Locate the cell with the specified text and output its (x, y) center coordinate. 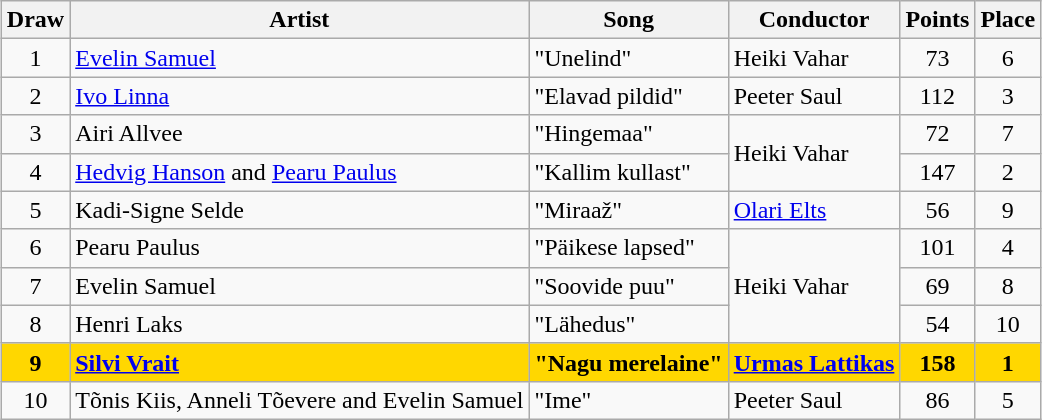
158 (938, 362)
"Kallim kullast" (628, 172)
Hedvig Hanson and Pearu Paulus (300, 172)
69 (938, 286)
112 (938, 96)
101 (938, 248)
"Soovide puu" (628, 286)
Conductor (814, 20)
Song (628, 20)
"Lähedus" (628, 324)
Silvi Vrait (300, 362)
86 (938, 400)
Airi Allvee (300, 134)
Pearu Paulus (300, 248)
Place (1008, 20)
54 (938, 324)
"Nagu merelaine" (628, 362)
73 (938, 58)
Artist (300, 20)
"Ime" (628, 400)
56 (938, 210)
147 (938, 172)
Urmas Lattikas (814, 362)
"Unelind" (628, 58)
72 (938, 134)
Olari Elts (814, 210)
Tõnis Kiis, Anneli Tõevere and Evelin Samuel (300, 400)
"Päikese lapsed" (628, 248)
Ivo Linna (300, 96)
"Elavad pildid" (628, 96)
"Miraaž" (628, 210)
Kadi-Signe Selde (300, 210)
Points (938, 20)
"Hingemaa" (628, 134)
Henri Laks (300, 324)
Draw (35, 20)
